Pinpoint the cell where the given text exists, returning its (x, y) midpoint coordinate. 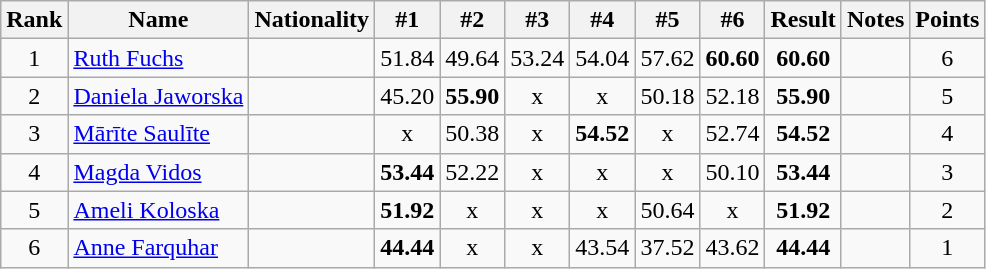
52.18 (732, 96)
Daniela Jaworska (158, 96)
Mārīte Saulīte (158, 134)
50.64 (668, 210)
Anne Farquhar (158, 248)
50.18 (668, 96)
49.64 (472, 58)
51.84 (408, 58)
Ameli Koloska (158, 210)
50.38 (472, 134)
Magda Vidos (158, 172)
57.62 (668, 58)
Name (158, 20)
53.24 (538, 58)
#3 (538, 20)
Rank (34, 20)
45.20 (408, 96)
50.10 (732, 172)
52.74 (732, 134)
43.62 (732, 248)
#5 (668, 20)
Result (803, 20)
54.04 (602, 58)
52.22 (472, 172)
Points (948, 20)
Ruth Fuchs (158, 58)
#6 (732, 20)
43.54 (602, 248)
#1 (408, 20)
Notes (875, 20)
Nationality (312, 20)
#4 (602, 20)
#2 (472, 20)
37.52 (668, 248)
